Extract the (X, Y) coordinate from the center of the cell holding the provided text.  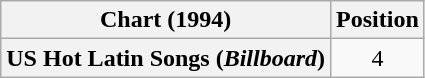
4 (378, 58)
US Hot Latin Songs (Billboard) (166, 58)
Chart (1994) (166, 20)
Position (378, 20)
